Provide the (X, Y) coordinate of the cell's center where the given text is located.  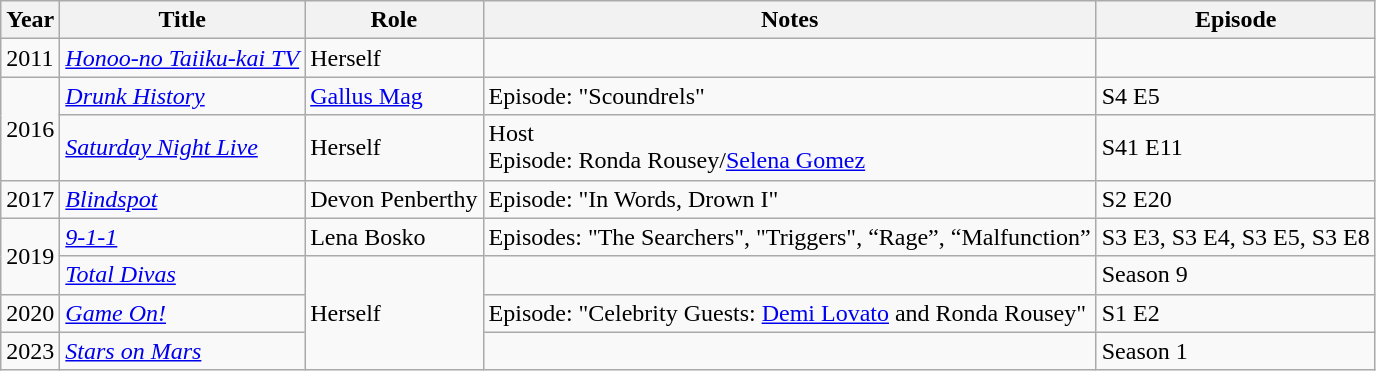
Episode (1236, 20)
Blindspot (182, 199)
HostEpisode: Ronda Rousey/Selena Gomez (790, 148)
Season 9 (1236, 275)
S3 E3, S3 E4, S3 E5, S3 E8 (1236, 237)
Stars on Mars (182, 351)
2019 (30, 256)
S2 E20 (1236, 199)
2017 (30, 199)
Season 1 (1236, 351)
Role (394, 20)
Saturday Night Live (182, 148)
Title (182, 20)
S1 E2 (1236, 313)
S4 E5 (1236, 96)
9-1-1 (182, 237)
Gallus Mag (394, 96)
2023 (30, 351)
Notes (790, 20)
Episode: "Scoundrels" (790, 96)
S41 E11 (1236, 148)
Devon Penberthy (394, 199)
Honoo-no Taiiku-kai TV (182, 58)
2020 (30, 313)
2016 (30, 128)
Episode: "In Words, Drown I" (790, 199)
Episodes: "The Searchers", "Triggers", “Rage”, “Malfunction” (790, 237)
Total Divas (182, 275)
Lena Bosko (394, 237)
Drunk History (182, 96)
Game On! (182, 313)
Episode: "Celebrity Guests: Demi Lovato and Ronda Rousey" (790, 313)
Year (30, 20)
2011 (30, 58)
